For the text-containing cell, return its midpoint in [X, Y] coordinate format. 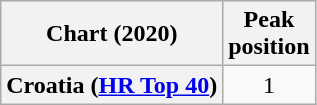
1 [269, 85]
Croatia (HR Top 40) [112, 85]
Peakposition [269, 34]
Chart (2020) [112, 34]
